Scan for the cell matching the given text and deliver its [X, Y] coordinate at center. 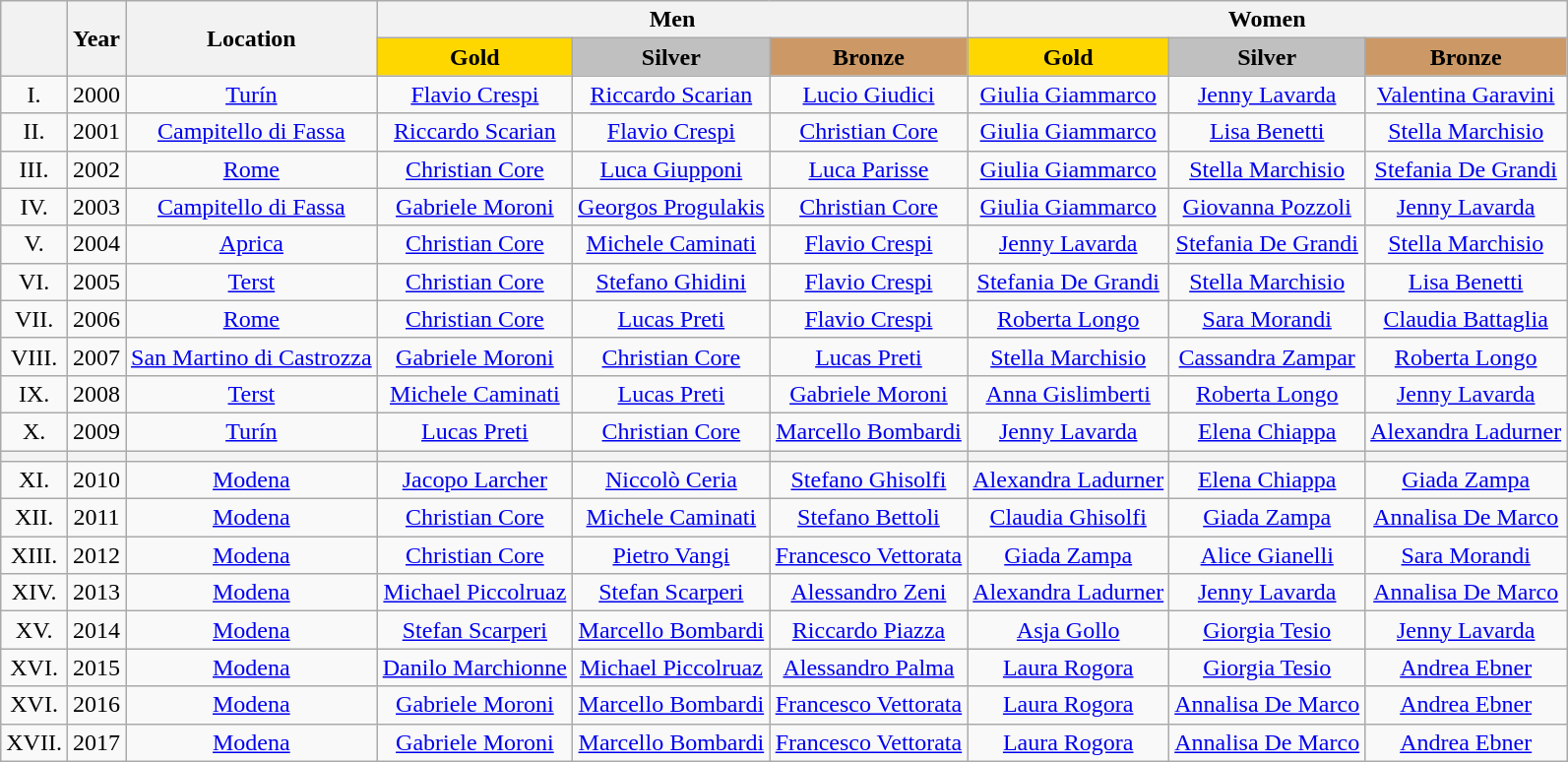
XII. [34, 518]
2000 [96, 95]
2003 [96, 207]
2013 [96, 593]
2004 [96, 244]
Men [672, 20]
VI. [34, 282]
XI. [34, 480]
Location [252, 38]
Claudia Battaglia [1467, 319]
Giovanna Pozzoli [1268, 207]
Niccolò Ceria [671, 480]
Valentina Garavini [1467, 95]
Year [96, 38]
Luca Giupponi [671, 169]
I. [34, 95]
Asja Gollo [1069, 630]
V. [34, 244]
Riccardo Piazza [868, 630]
2007 [96, 356]
Stefano Bettoli [868, 518]
Women [1268, 20]
IV. [34, 207]
San Martino di Castrozza [252, 356]
2014 [96, 630]
Anna Gislimberti [1069, 394]
XV. [34, 630]
II. [34, 132]
Danilo Marchionne [474, 667]
Pietro Vangi [671, 555]
Cassandra Zampar [1268, 356]
III. [34, 169]
2016 [96, 705]
2005 [96, 282]
2011 [96, 518]
2009 [96, 431]
X. [34, 431]
2001 [96, 132]
Georgos Progulakis [671, 207]
Alice Gianelli [1268, 555]
IX. [34, 394]
Stefano Ghidini [671, 282]
2002 [96, 169]
XVII. [34, 742]
Alessandro Palma [868, 667]
Alessandro Zeni [868, 593]
Stefano Ghisolfi [868, 480]
2008 [96, 394]
Aprica [252, 244]
XIV. [34, 593]
2006 [96, 319]
VII. [34, 319]
XIII. [34, 555]
2015 [96, 667]
2010 [96, 480]
Lucio Giudici [868, 95]
Jacopo Larcher [474, 480]
2012 [96, 555]
Luca Parisse [868, 169]
VIII. [34, 356]
Claudia Ghisolfi [1069, 518]
2017 [96, 742]
